Search for the cell housing the specified text and yield its (x, y) center coordinate. 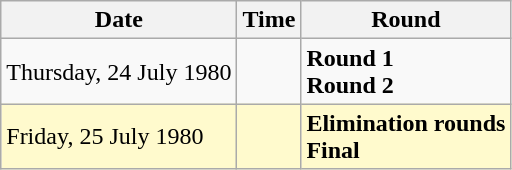
Round 1Round 2 (406, 72)
Round (406, 20)
Time (269, 20)
Friday, 25 July 1980 (119, 136)
Elimination roundsFinal (406, 136)
Thursday, 24 July 1980 (119, 72)
Date (119, 20)
